Pinpoint the cell where the given text exists, returning its (X, Y) midpoint coordinate. 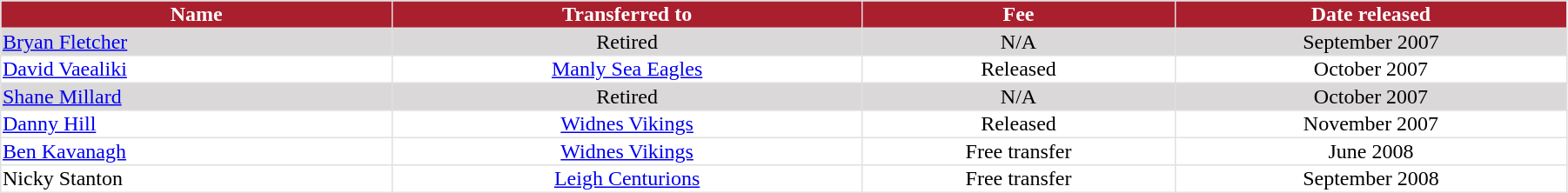
Transferred to (627, 15)
Bryan Fletcher (197, 42)
Ben Kavanagh (197, 151)
September 2007 (1370, 42)
November 2007 (1370, 124)
Nicky Stanton (197, 179)
Date released (1370, 15)
Manly Sea Eagles (627, 70)
Fee (1019, 15)
September 2008 (1370, 179)
Leigh Centurions (627, 179)
Shane Millard (197, 96)
Name (197, 15)
David Vaealiki (197, 70)
June 2008 (1370, 151)
Danny Hill (197, 124)
